Identify which cell holds the provided text, then report its [x, y] central coordinate. 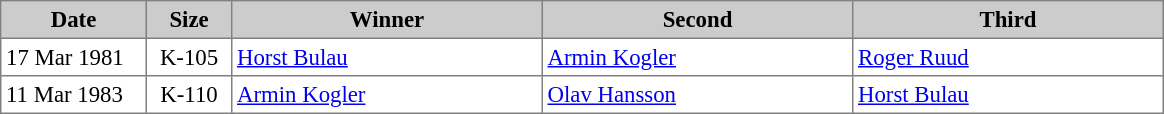
17 Mar 1981 [74, 57]
Date [74, 20]
Third [1008, 20]
Second [697, 20]
K-110 [189, 95]
Winner [387, 20]
Size [189, 20]
Olav Hansson [697, 95]
11 Mar 1983 [74, 95]
K-105 [189, 57]
Roger Ruud [1008, 57]
